Return (X, Y) of the center of cell containing provided text 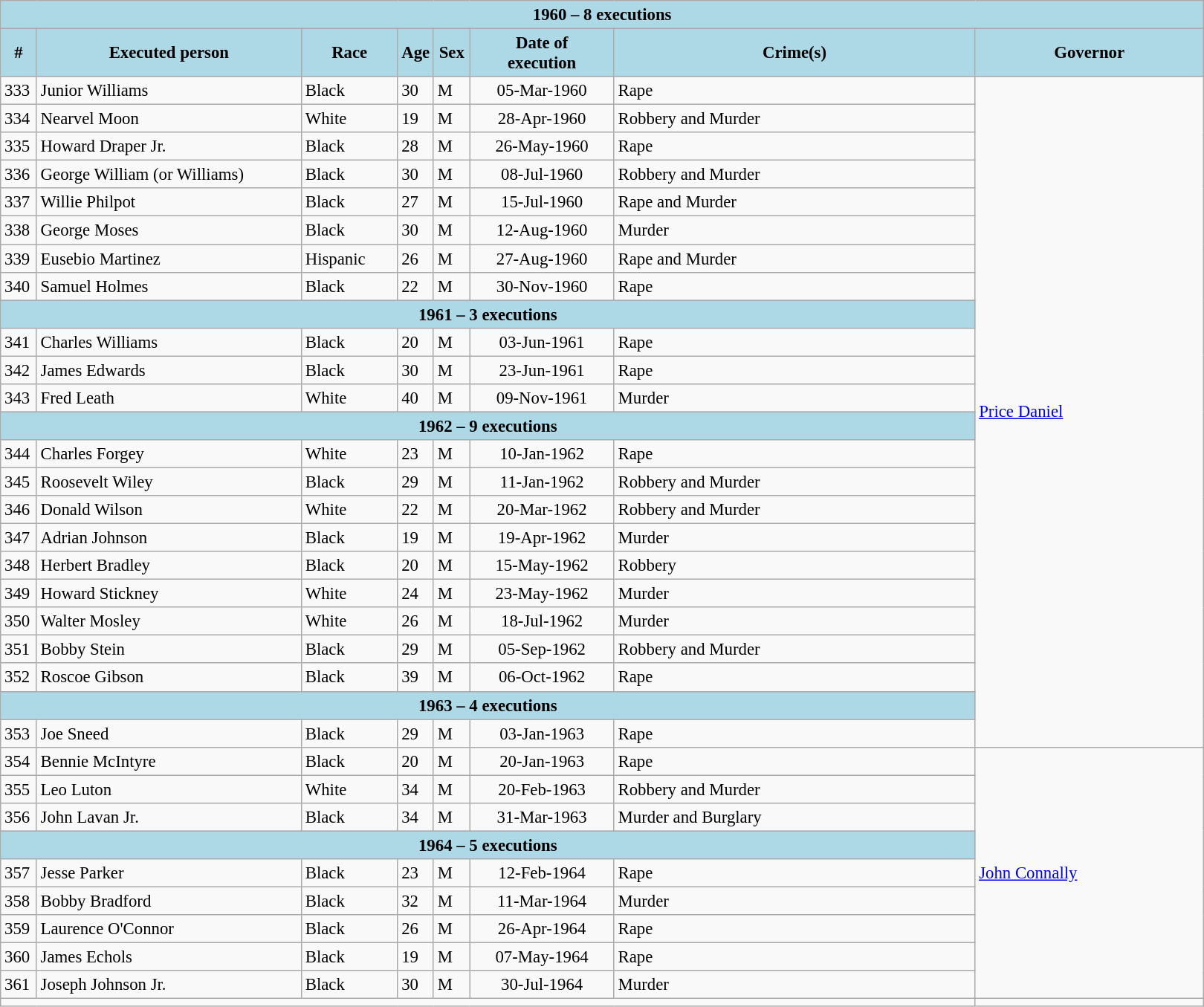
Race (349, 54)
Robbery (794, 566)
1962 – 9 executions (488, 426)
40 (416, 398)
Samuel Holmes (169, 286)
1963 – 4 executions (488, 705)
Date of execution (542, 54)
20-Feb-1963 (542, 789)
337 (19, 203)
343 (19, 398)
15-Jul-1960 (542, 203)
Leo Luton (169, 789)
John Connally (1090, 872)
350 (19, 621)
Hispanic (349, 259)
352 (19, 678)
15-May-1962 (542, 566)
Bennie McIntyre (169, 761)
20-Mar-1962 (542, 510)
Charles Williams (169, 342)
Roscoe Gibson (169, 678)
John Lavan Jr. (169, 817)
1961 – 3 executions (488, 314)
Fred Leath (169, 398)
27-Aug-1960 (542, 259)
333 (19, 91)
09-Nov-1961 (542, 398)
Walter Mosley (169, 621)
356 (19, 817)
03-Jan-1963 (542, 734)
Adrian Johnson (169, 538)
05-Sep-1962 (542, 650)
28 (416, 146)
Bobby Bradford (169, 901)
354 (19, 761)
Sex (452, 54)
Donald Wilson (169, 510)
George William (or Williams) (169, 175)
11-Mar-1964 (542, 901)
31-Mar-1963 (542, 817)
26-May-1960 (542, 146)
Joe Sneed (169, 734)
Jesse Parker (169, 873)
342 (19, 370)
349 (19, 594)
Murder and Burglary (794, 817)
James Echols (169, 957)
03-Jun-1961 (542, 342)
39 (416, 678)
Joseph Johnson Jr. (169, 985)
340 (19, 286)
Laurence O'Connor (169, 929)
20-Jan-1963 (542, 761)
Price Daniel (1090, 412)
335 (19, 146)
361 (19, 985)
12-Feb-1964 (542, 873)
08-Jul-1960 (542, 175)
358 (19, 901)
06-Oct-1962 (542, 678)
Governor (1090, 54)
26-Apr-1964 (542, 929)
Crime(s) (794, 54)
28-Apr-1960 (542, 119)
32 (416, 901)
12-Aug-1960 (542, 230)
339 (19, 259)
James Edwards (169, 370)
Executed person (169, 54)
Roosevelt Wiley (169, 482)
# (19, 54)
351 (19, 650)
27 (416, 203)
Nearvel Moon (169, 119)
1964 – 5 executions (488, 845)
348 (19, 566)
18-Jul-1962 (542, 621)
Bobby Stein (169, 650)
10-Jan-1962 (542, 454)
24 (416, 594)
360 (19, 957)
Howard Draper Jr. (169, 146)
353 (19, 734)
23-Jun-1961 (542, 370)
345 (19, 482)
07-May-1964 (542, 957)
19-Apr-1962 (542, 538)
338 (19, 230)
341 (19, 342)
344 (19, 454)
336 (19, 175)
334 (19, 119)
346 (19, 510)
Junior Williams (169, 91)
1960 – 8 executions (602, 15)
Willie Philpot (169, 203)
Herbert Bradley (169, 566)
347 (19, 538)
Eusebio Martinez (169, 259)
357 (19, 873)
05-Mar-1960 (542, 91)
Howard Stickney (169, 594)
30-Nov-1960 (542, 286)
30-Jul-1964 (542, 985)
11-Jan-1962 (542, 482)
23-May-1962 (542, 594)
359 (19, 929)
Age (416, 54)
Charles Forgey (169, 454)
George Moses (169, 230)
355 (19, 789)
